Identify which cell holds the provided text, then report its [x, y] central coordinate. 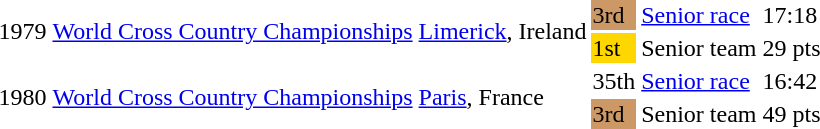
1st [614, 48]
Limerick, Ireland [502, 32]
Paris, France [502, 98]
35th [614, 81]
